Locate the cell with the specified text and output its [x, y] center coordinate. 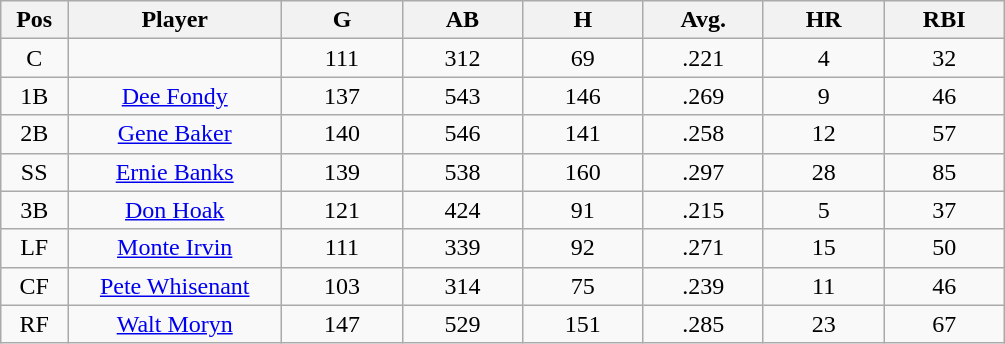
32 [944, 58]
C [34, 58]
50 [944, 248]
Monte Irvin [175, 248]
15 [823, 248]
314 [462, 286]
140 [342, 134]
546 [462, 134]
.221 [703, 58]
91 [583, 210]
RBI [944, 20]
Pete Whisenant [175, 286]
Gene Baker [175, 134]
AB [462, 20]
160 [583, 172]
57 [944, 134]
312 [462, 58]
Dee Fondy [175, 96]
3B [34, 210]
SS [34, 172]
2B [34, 134]
Don Hoak [175, 210]
RF [34, 324]
HR [823, 20]
424 [462, 210]
146 [583, 96]
1B [34, 96]
75 [583, 286]
.258 [703, 134]
67 [944, 324]
Pos [34, 20]
69 [583, 58]
.239 [703, 286]
.297 [703, 172]
137 [342, 96]
151 [583, 324]
Player [175, 20]
Avg. [703, 20]
G [342, 20]
339 [462, 248]
543 [462, 96]
Walt Moryn [175, 324]
529 [462, 324]
12 [823, 134]
.285 [703, 324]
LF [34, 248]
9 [823, 96]
23 [823, 324]
28 [823, 172]
H [583, 20]
5 [823, 210]
121 [342, 210]
141 [583, 134]
CF [34, 286]
.271 [703, 248]
Ernie Banks [175, 172]
103 [342, 286]
.269 [703, 96]
37 [944, 210]
538 [462, 172]
.215 [703, 210]
147 [342, 324]
92 [583, 248]
85 [944, 172]
4 [823, 58]
11 [823, 286]
139 [342, 172]
